Return (X, Y) of the center of cell containing provided text 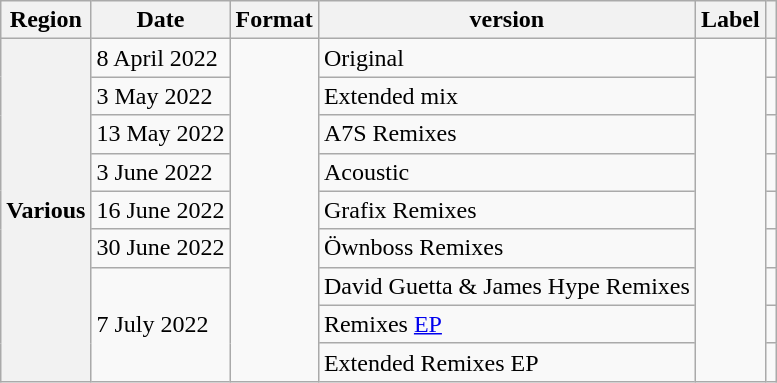
3 May 2022 (160, 96)
Original (506, 58)
Extended mix (506, 96)
3 June 2022 (160, 172)
Remixes EP (506, 324)
Acoustic (506, 172)
13 May 2022 (160, 134)
Region (46, 20)
version (506, 20)
Format (274, 20)
Date (160, 20)
16 June 2022 (160, 210)
David Guetta & James Hype Remixes (506, 286)
A7S Remixes (506, 134)
Grafix Remixes (506, 210)
Various (46, 210)
7 July 2022 (160, 324)
8 April 2022 (160, 58)
Label (730, 20)
30 June 2022 (160, 248)
Extended Remixes EP (506, 362)
Öwnboss Remixes (506, 248)
